Pinpoint the cell where the given text exists, returning its [X, Y] midpoint coordinate. 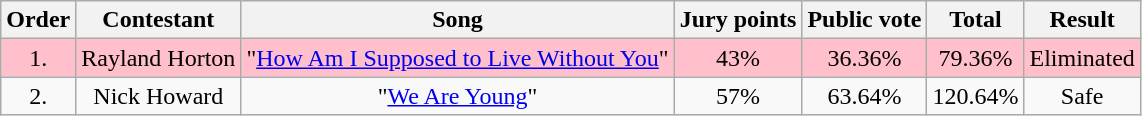
43% [738, 58]
Result [1082, 20]
57% [738, 96]
120.64% [976, 96]
Safe [1082, 96]
"We Are Young" [458, 96]
79.36% [976, 58]
Public vote [864, 20]
Order [38, 20]
"How Am I Supposed to Live Without You" [458, 58]
63.64% [864, 96]
Nick Howard [158, 96]
2. [38, 96]
Song [458, 20]
Rayland Horton [158, 58]
Total [976, 20]
1. [38, 58]
Eliminated [1082, 58]
Contestant [158, 20]
Jury points [738, 20]
36.36% [864, 58]
